Detect which cell encompasses the target text, then output its (x, y) center coordinate. 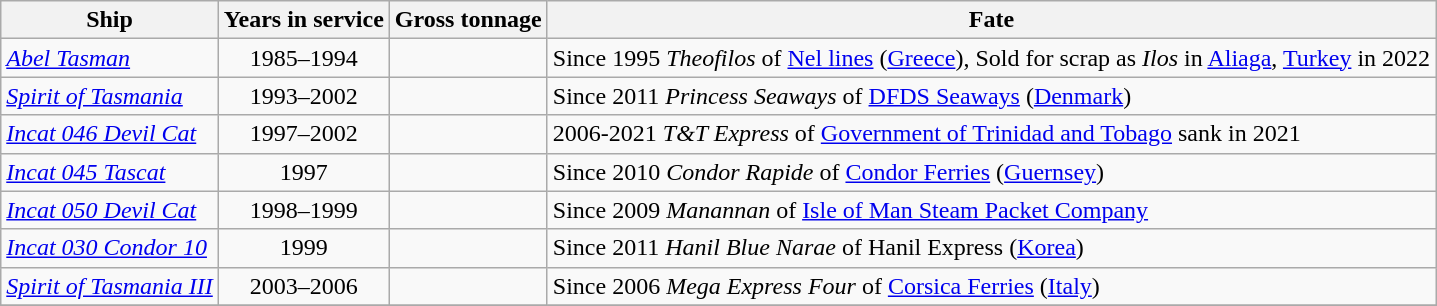
Since 2011 Princess Seaways of DFDS Seaways (Denmark) (991, 96)
Spirit of Tasmania III (110, 286)
1993–2002 (304, 96)
Ship (110, 20)
Spirit of Tasmania (110, 96)
1985–1994 (304, 58)
Incat 046 Devil Cat (110, 134)
Since 2009 Manannan of Isle of Man Steam Packet Company (991, 210)
Fate (991, 20)
2003–2006 (304, 286)
Incat 030 Condor 10 (110, 248)
Since 2011 Hanil Blue Narae of Hanil Express (Korea) (991, 248)
Incat 045 Tascat (110, 172)
Since 2010 Condor Rapide of Condor Ferries (Guernsey) (991, 172)
Since 2006 Mega Express Four of Corsica Ferries (Italy) (991, 286)
1998–1999 (304, 210)
Since 1995 Theofilos of Nel lines (Greece), Sold for scrap as Ilos in Aliaga, Turkey in 2022 (991, 58)
Years in service (304, 20)
1999 (304, 248)
1997–2002 (304, 134)
1997 (304, 172)
Incat 050 Devil Cat (110, 210)
Gross tonnage (468, 20)
2006-2021 T&T Express of Government of Trinidad and Tobago sank in 2021 (991, 134)
Abel Tasman (110, 58)
